Find where the given text appears and provide that cell's center as (x, y) coordinate. 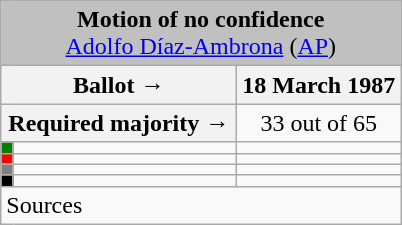
Ballot → (119, 85)
Motion of no confidenceAdolfo Díaz-Ambrona (AP) (201, 34)
18 March 1987 (319, 85)
Required majority → (119, 123)
Sources (201, 205)
33 out of 65 (319, 123)
